Search for the cell housing the specified text and yield its (X, Y) center coordinate. 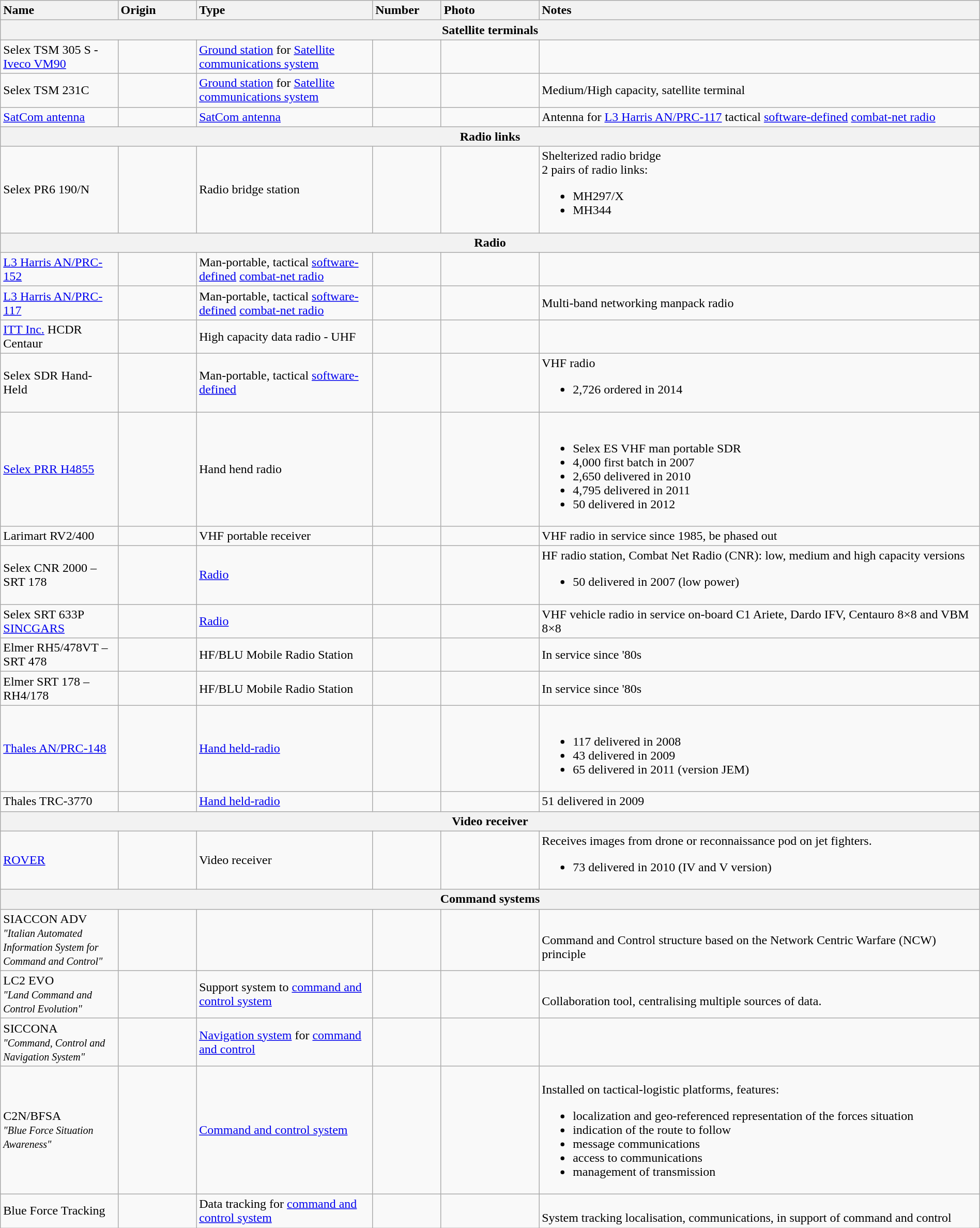
51 delivered in 2009 (760, 801)
L3 Harris AN/PRC-117 (59, 303)
Data tracking for command and control system (284, 1211)
Selex SDR Hand-Held (59, 383)
Receives images from drone or reconnaissance pod on jet fighters.73 delivered in 2010 (IV and V version) (760, 860)
HF radio station, Combat Net Radio (CNR): low, medium and high capacity versions50 delivered in 2007 (low power) (760, 575)
Command systems (490, 899)
Selex ES VHF man portable SDR4,000 first batch in 20072,650 delivered in 20104,795 delivered in 201150 delivered in 2012 (760, 468)
VHF portable receiver (284, 536)
Radio bridge station (284, 189)
Command and control system (284, 1130)
Command and Control structure based on the Network Centric Warfare (NCW) principle (760, 940)
Hand hend radio (284, 468)
LC2 EVO"Land Command and Control Evolution" (59, 994)
Notes (760, 10)
Blue Force Tracking (59, 1211)
Elmer RH5/478VT – SRT 478 (59, 655)
117 delivered in 200843 delivered in 200965 delivered in 2011 (version JEM) (760, 749)
Support system to command and control system (284, 994)
Number (407, 10)
Shelterized radio bridge2 pairs of radio links:MH297/XMH344 (760, 189)
Thales TRC-3770 (59, 801)
Selex TSM 305 S - Iveco VM90 (59, 57)
Elmer SRT 178 – RH4/178 (59, 689)
VHF radio2,726 ordered in 2014 (760, 383)
Selex PRR H4855 (59, 468)
Selex PR6 190/N (59, 189)
Collaboration tool, centralising multiple sources of data. (760, 994)
Navigation system for command and control (284, 1042)
Thales AN/PRC-148 (59, 749)
Selex SRT 633P SINCGARS (59, 621)
Type (284, 10)
C2N/BFSA"Blue Force Situation Awareness" (59, 1130)
Selex TSM 231C (59, 90)
SIACCON ADV"Italian Automated Information System for Command and Control" (59, 940)
System tracking localisation, communications, in support of command and control (760, 1211)
Origin (157, 10)
Selex CNR 2000 – SRT 178 (59, 575)
ROVER (59, 860)
Antenna for L3 Harris AN/PRC-117 tactical software-defined combat-net radio (760, 117)
Satellite terminals (490, 30)
Medium/High capacity, satellite terminal (760, 90)
Multi-band networking manpack radio (760, 303)
VHF radio in service since 1985, be phased out (760, 536)
High capacity data radio - UHF (284, 336)
SICCONA"Command, Control and Navigation System" (59, 1042)
Man-portable, tactical software-defined (284, 383)
L3 Harris AN/PRC-152 (59, 269)
Larimart RV2/400 (59, 536)
Photo (490, 10)
ITT Inc. HCDR Centaur (59, 336)
Name (59, 10)
VHF vehicle radio in service on-board C1 Ariete, Dardo IFV, Centauro 8×8 and VBM 8×8 (760, 621)
Radio links (490, 137)
